Return [x, y] of the center of cell containing provided text 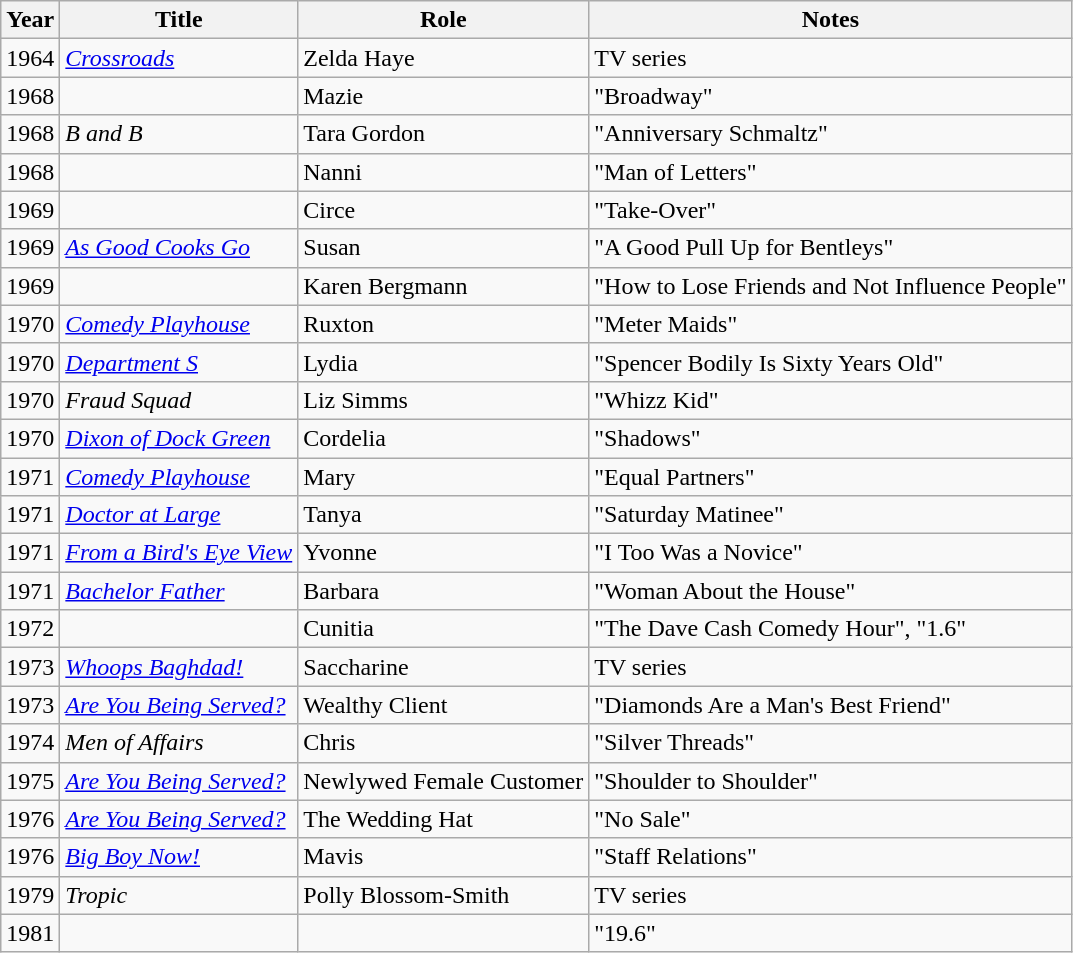
Crossroads [179, 58]
As Good Cooks Go [179, 248]
The Wedding Hat [444, 819]
"No Sale" [830, 819]
Department S [179, 362]
Yvonne [444, 553]
Tropic [179, 895]
"I Too Was a Novice" [830, 553]
"A Good Pull Up for Bentleys" [830, 248]
"19.6" [830, 933]
Zelda Haye [444, 58]
Liz Simms [444, 400]
Chris [444, 743]
"Diamonds Are a Man's Best Friend" [830, 705]
"Saturday Matinee" [830, 515]
Mary [444, 477]
Dixon of Dock Green [179, 438]
"Staff Relations" [830, 857]
Title [179, 20]
Bachelor Father [179, 591]
Nanni [444, 172]
B and B [179, 134]
"Whizz Kid" [830, 400]
1981 [30, 933]
Mazie [444, 96]
"Broadway" [830, 96]
"Shadows" [830, 438]
Role [444, 20]
Cordelia [444, 438]
Notes [830, 20]
Whoops Baghdad! [179, 667]
"Meter Maids" [830, 324]
Tanya [444, 515]
"Take-Over" [830, 210]
"How to Lose Friends and Not Influence People" [830, 286]
Men of Affairs [179, 743]
Wealthy Client [444, 705]
Big Boy Now! [179, 857]
Ruxton [444, 324]
1974 [30, 743]
Year [30, 20]
Circe [444, 210]
1972 [30, 629]
Doctor at Large [179, 515]
Karen Bergmann [444, 286]
Susan [444, 248]
From a Bird's Eye View [179, 553]
1964 [30, 58]
"Woman About the House" [830, 591]
"Equal Partners" [830, 477]
Polly Blossom-Smith [444, 895]
Fraud Squad [179, 400]
Mavis [444, 857]
1979 [30, 895]
Newlywed Female Customer [444, 781]
1975 [30, 781]
Lydia [444, 362]
Barbara [444, 591]
"The Dave Cash Comedy Hour", "1.6" [830, 629]
Saccharine [444, 667]
"Spencer Bodily Is Sixty Years Old" [830, 362]
"Silver Threads" [830, 743]
Tara Gordon [444, 134]
"Man of Letters" [830, 172]
Cunitia [444, 629]
"Shoulder to Shoulder" [830, 781]
"Anniversary Schmaltz" [830, 134]
